Return [x, y] of the center of cell containing provided text 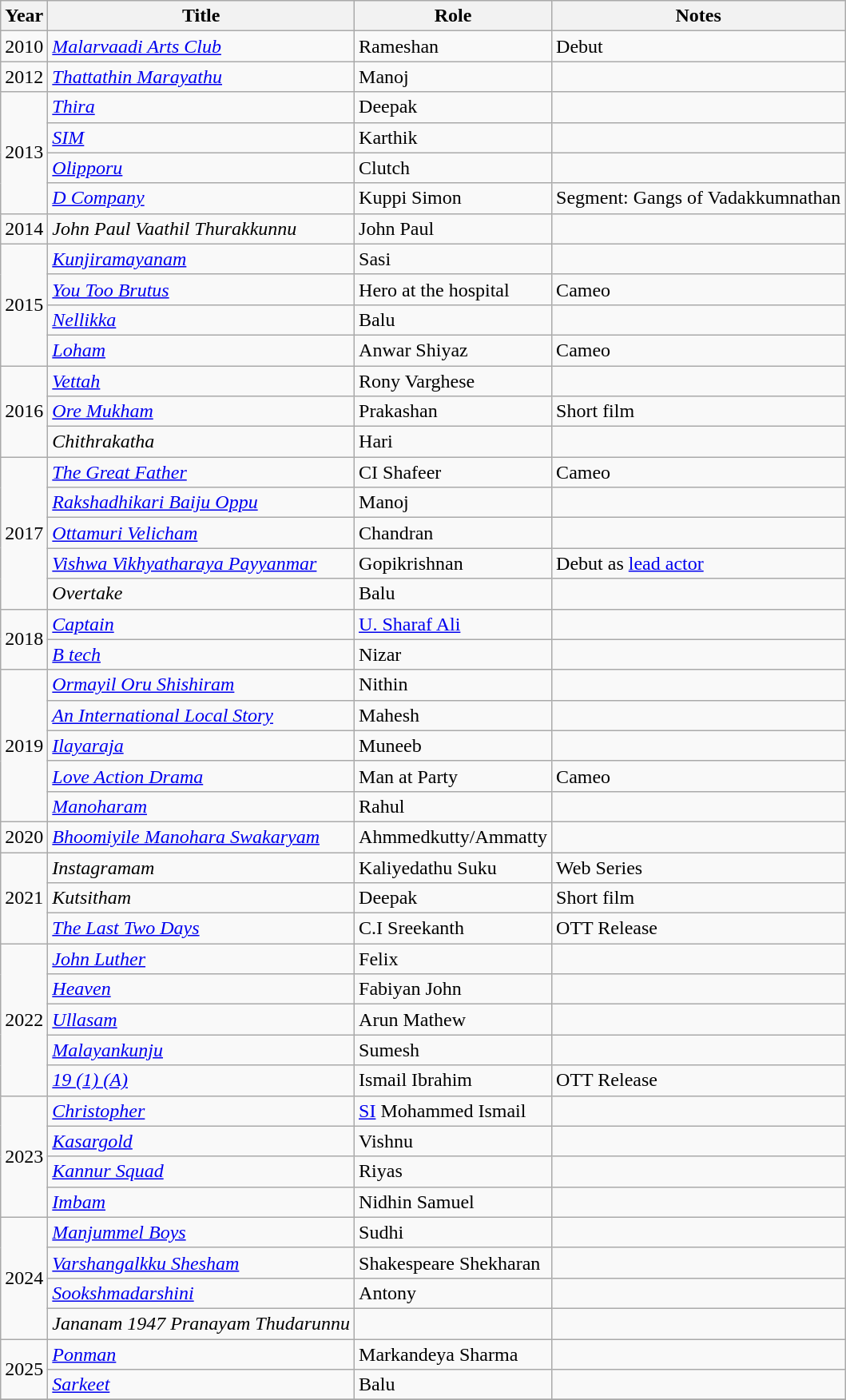
Chandran [454, 533]
2021 [24, 897]
Debut as lead actor [698, 563]
Kannur Squad [201, 1171]
Thira [201, 107]
Gopikrishnan [454, 563]
SIM [201, 137]
Rony Varghese [454, 381]
Antony [454, 1293]
2023 [24, 1156]
Imbam [201, 1202]
Ullasam [201, 1020]
Christopher [201, 1111]
Kasargold [201, 1141]
Nidhin Samuel [454, 1202]
Vettah [201, 381]
Love Action Drama [201, 776]
2022 [24, 1020]
Bhoomiyile Manohara Swakaryam [201, 837]
Sookshmadarshini [201, 1293]
Manoharam [201, 806]
2015 [24, 304]
Malayankunju [201, 1050]
2012 [24, 77]
Vishnu [454, 1141]
2018 [24, 639]
Vishwa Vikhyatharaya Payyanmar [201, 563]
The Great Father [201, 472]
U. Sharaf Ali [454, 624]
2017 [24, 533]
Arun Mathew [454, 1020]
John Paul Vaathil Thurakkunnu [201, 229]
2010 [24, 46]
2016 [24, 412]
Mahesh [454, 715]
Heaven [201, 989]
Chithrakatha [201, 442]
Kaliyedathu Suku [454, 867]
Shakespeare Shekharan [454, 1263]
Clutch [454, 168]
Ahmmedkutty/Ammatty [454, 837]
Segment: Gangs of Vadakkumnathan [698, 198]
John Paul [454, 229]
Role [454, 16]
Sarkeet [201, 1385]
Manjummel Boys [201, 1232]
2025 [24, 1370]
19 (1) (A) [201, 1080]
Hari [454, 442]
Markandeya Sharma [454, 1354]
Rahul [454, 806]
Varshangalkku Shesham [201, 1263]
Overtake [201, 594]
An International Local Story [201, 715]
2019 [24, 746]
Fabiyan John [454, 989]
Kunjiramayanam [201, 259]
Loham [201, 350]
Anwar Shiyaz [454, 350]
Karthik [454, 137]
Ismail Ibrahim [454, 1080]
SI Mohammed Ismail [454, 1111]
Web Series [698, 867]
Rakshadhikari Baiju Oppu [201, 503]
B tech [201, 654]
John Luther [201, 959]
D Company [201, 198]
2024 [24, 1278]
Captain [201, 624]
Felix [454, 959]
2020 [24, 837]
Sasi [454, 259]
Ponman [201, 1354]
Nizar [454, 654]
Muneeb [454, 746]
Instagramam [201, 867]
CI Shafeer [454, 472]
Notes [698, 16]
Year [24, 16]
Ottamuri Velicham [201, 533]
The Last Two Days [201, 929]
Debut [698, 46]
Prakashan [454, 412]
2014 [24, 229]
Nithin [454, 685]
Sudhi [454, 1232]
2013 [24, 153]
Ormayil Oru Shishiram [201, 685]
Title [201, 16]
Thattathin Marayathu [201, 77]
Olipporu [201, 168]
Malarvaadi Arts Club [201, 46]
C.I Sreekanth [454, 929]
Hero at the hospital [454, 289]
Nellikka [201, 320]
Kutsitham [201, 898]
Riyas [454, 1171]
Jananam 1947 Pranayam Thudarunnu [201, 1323]
Ilayaraja [201, 746]
Sumesh [454, 1050]
Kuppi Simon [454, 198]
Rameshan [454, 46]
You Too Brutus [201, 289]
Man at Party [454, 776]
Ore Mukham [201, 412]
